Detect which cell encompasses the target text, then output its (X, Y) center coordinate. 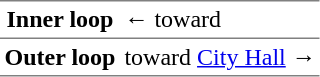
← toward (220, 20)
Inner loop (60, 20)
Outer loop (60, 57)
toward City Hall → (220, 57)
